Identify which cell holds the provided text, then report its (X, Y) central coordinate. 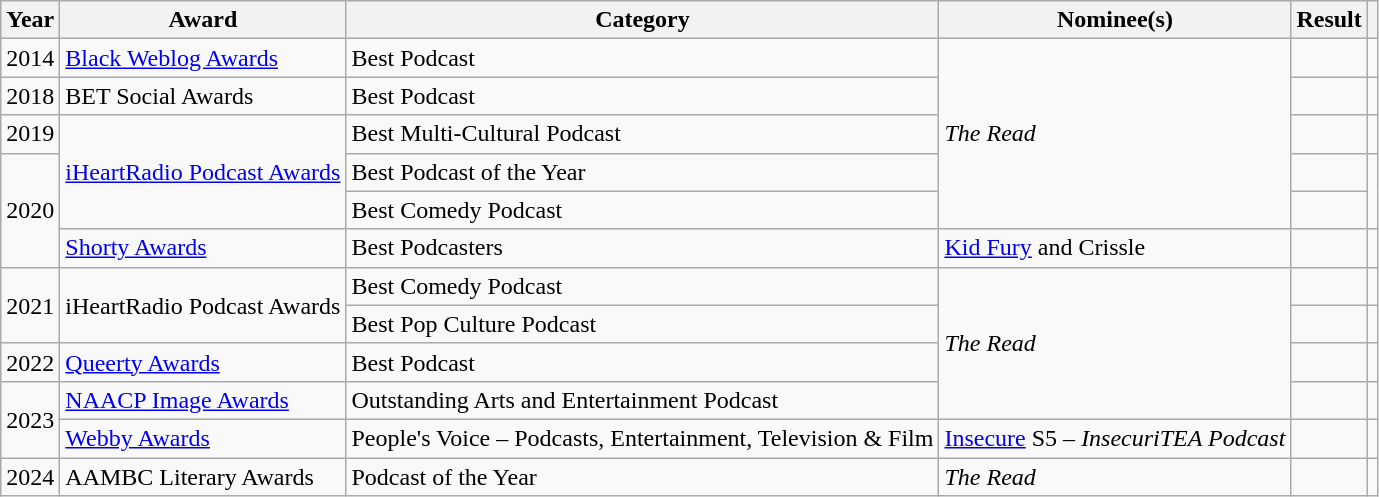
Webby Awards (203, 438)
2023 (30, 419)
Insecure S5 – InsecuriTEA Podcast (1115, 438)
2020 (30, 210)
Black Weblog Awards (203, 58)
Year (30, 20)
People's Voice – Podcasts, Entertainment, Television & Film (642, 438)
Category (642, 20)
Award (203, 20)
2014 (30, 58)
Queerty Awards (203, 362)
2021 (30, 305)
Best Podcast of the Year (642, 172)
BET Social Awards (203, 96)
Nominee(s) (1115, 20)
2019 (30, 134)
Best Podcasters (642, 248)
2018 (30, 96)
2022 (30, 362)
NAACP Image Awards (203, 400)
Outstanding Arts and Entertainment Podcast (642, 400)
Kid Fury and Crissle (1115, 248)
AAMBC Literary Awards (203, 477)
Result (1329, 20)
Best Multi-Cultural Podcast (642, 134)
2024 (30, 477)
Shorty Awards (203, 248)
Best Pop Culture Podcast (642, 324)
Podcast of the Year (642, 477)
